Pinpoint the cell where the given text exists, returning its [x, y] midpoint coordinate. 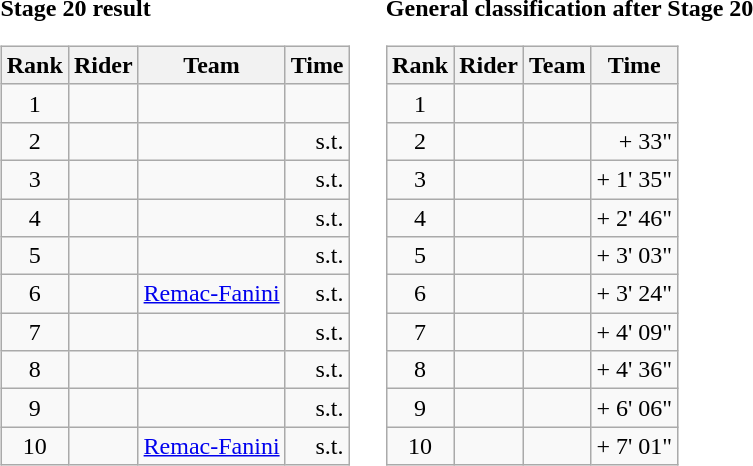
+ 3' 24" [634, 294]
+ 1' 35" [634, 179]
+ 7' 01" [634, 446]
+ 4' 36" [634, 370]
+ 4' 09" [634, 332]
+ 2' 46" [634, 217]
+ 3' 03" [634, 256]
+ 6' 06" [634, 408]
+ 33" [634, 141]
